Capture the cell that displays the provided text and extract its [x, y] central coordinate. 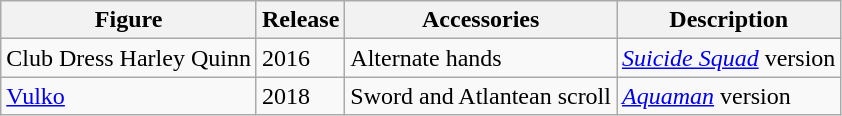
Club Dress Harley Quinn [129, 58]
Description [728, 20]
Aquaman version [728, 96]
Alternate hands [481, 58]
Accessories [481, 20]
Vulko [129, 96]
2016 [300, 58]
2018 [300, 96]
Figure [129, 20]
Sword and Atlantean scroll [481, 96]
Suicide Squad version [728, 58]
Release [300, 20]
